Find where the given text appears and provide that cell's center as [x, y] coordinate. 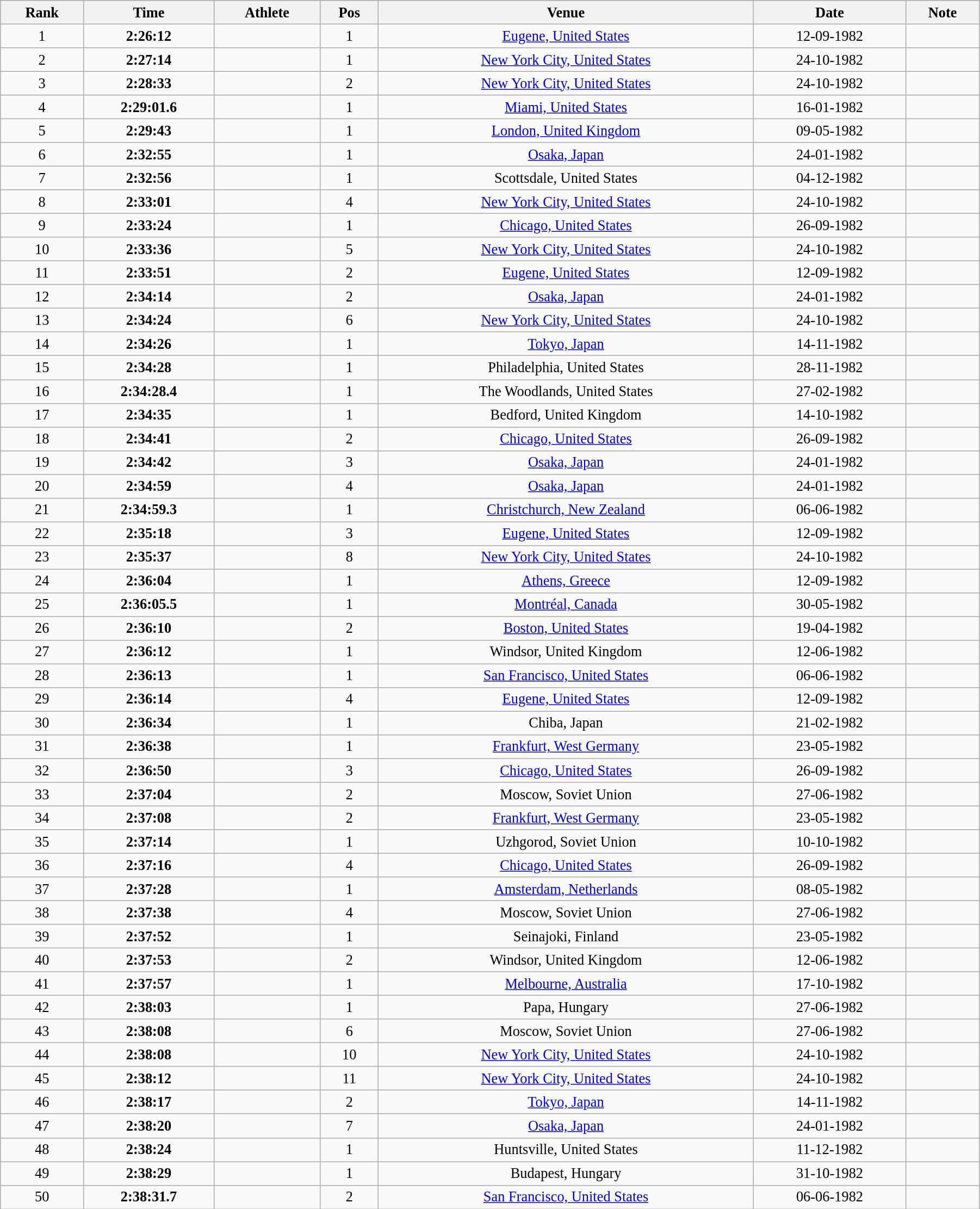
Bedford, United Kingdom [566, 415]
Note [943, 12]
2:37:38 [149, 912]
2:36:12 [149, 652]
Philadelphia, United States [566, 368]
Uzhgorod, Soviet Union [566, 841]
9 [42, 225]
2:36:10 [149, 628]
2:38:20 [149, 1126]
2:29:43 [149, 131]
12 [42, 297]
2:38:31.7 [149, 1197]
2:33:36 [149, 249]
2:37:16 [149, 865]
16-01-1982 [830, 107]
10-10-1982 [830, 841]
2:37:52 [149, 936]
27-02-1982 [830, 391]
Time [149, 12]
Montréal, Canada [566, 604]
50 [42, 1197]
2:34:28.4 [149, 391]
30 [42, 723]
2:37:14 [149, 841]
42 [42, 1007]
2:32:55 [149, 155]
46 [42, 1102]
30-05-1982 [830, 604]
London, United Kingdom [566, 131]
22 [42, 533]
2:34:59.3 [149, 510]
Melbourne, Australia [566, 984]
2:36:14 [149, 699]
Pos [349, 12]
23 [42, 557]
21 [42, 510]
2:36:04 [149, 581]
13 [42, 320]
2:33:24 [149, 225]
19 [42, 462]
2:34:41 [149, 439]
27 [42, 652]
31-10-1982 [830, 1173]
18 [42, 439]
Rank [42, 12]
32 [42, 770]
39 [42, 936]
41 [42, 984]
34 [42, 818]
43 [42, 1031]
2:36:05.5 [149, 604]
2:37:53 [149, 960]
2:26:12 [149, 36]
2:36:50 [149, 770]
24 [42, 581]
45 [42, 1078]
Seinajoki, Finland [566, 936]
36 [42, 865]
Papa, Hungary [566, 1007]
2:28:33 [149, 83]
Scottsdale, United States [566, 178]
The Woodlands, United States [566, 391]
2:38:12 [149, 1078]
44 [42, 1054]
Miami, United States [566, 107]
2:34:26 [149, 344]
Venue [566, 12]
09-05-1982 [830, 131]
2:27:14 [149, 59]
28-11-1982 [830, 368]
Huntsville, United States [566, 1150]
11-12-1982 [830, 1150]
2:38:03 [149, 1007]
2:38:24 [149, 1150]
2:34:59 [149, 486]
29 [42, 699]
2:33:51 [149, 273]
2:36:38 [149, 747]
2:35:18 [149, 533]
2:36:34 [149, 723]
31 [42, 747]
2:38:29 [149, 1173]
14-10-1982 [830, 415]
2:33:01 [149, 202]
2:34:35 [149, 415]
17-10-1982 [830, 984]
49 [42, 1173]
19-04-1982 [830, 628]
Chiba, Japan [566, 723]
35 [42, 841]
33 [42, 794]
Athlete [266, 12]
21-02-1982 [830, 723]
08-05-1982 [830, 889]
Budapest, Hungary [566, 1173]
Boston, United States [566, 628]
04-12-1982 [830, 178]
2:34:42 [149, 462]
2:37:28 [149, 889]
15 [42, 368]
2:35:37 [149, 557]
47 [42, 1126]
16 [42, 391]
2:38:17 [149, 1102]
2:37:08 [149, 818]
2:29:01.6 [149, 107]
14 [42, 344]
Date [830, 12]
20 [42, 486]
Athens, Greece [566, 581]
25 [42, 604]
26 [42, 628]
2:32:56 [149, 178]
Christchurch, New Zealand [566, 510]
Amsterdam, Netherlands [566, 889]
48 [42, 1150]
2:37:57 [149, 984]
40 [42, 960]
2:36:13 [149, 676]
28 [42, 676]
2:37:04 [149, 794]
38 [42, 912]
37 [42, 889]
2:34:24 [149, 320]
2:34:14 [149, 297]
2:34:28 [149, 368]
17 [42, 415]
